Scan for the cell matching the given text and deliver its [x, y] coordinate at center. 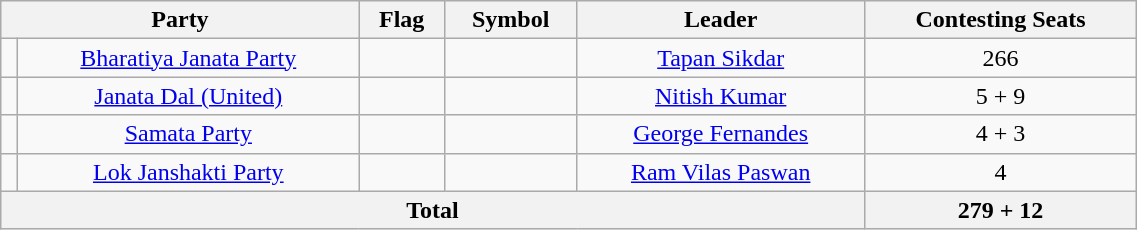
5 + 9 [1000, 96]
Tapan Sikdar [720, 58]
4 [1000, 172]
Leader [720, 20]
George Fernandes [720, 134]
279 + 12 [1000, 210]
Nitish Kumar [720, 96]
4 + 3 [1000, 134]
Flag [402, 20]
266 [1000, 58]
Contesting Seats [1000, 20]
Lok Janshakti Party [188, 172]
Bharatiya Janata Party [188, 58]
Janata Dal (United) [188, 96]
Ram Vilas Paswan [720, 172]
Total [432, 210]
Symbol [510, 20]
Party [180, 20]
Samata Party [188, 134]
